Identify which cell holds the provided text, then report its [X, Y] central coordinate. 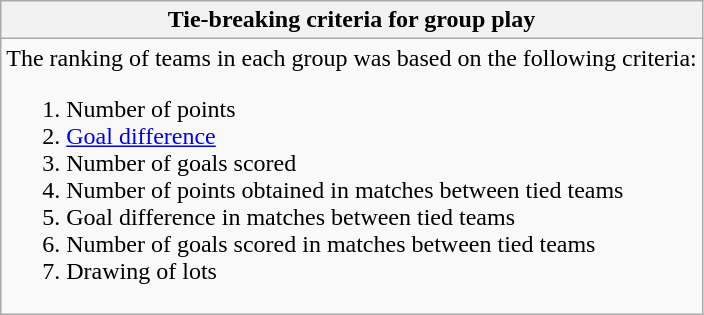
Tie-breaking criteria for group play [352, 20]
